Determine the (X, Y) coordinate at the center of the cell enclosing the given text.  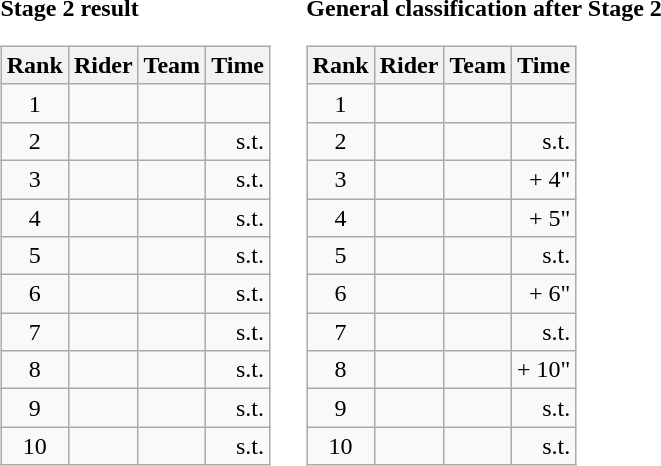
+ 6" (543, 294)
+ 4" (543, 179)
+ 5" (543, 217)
+ 10" (543, 370)
